Output the (x, y) coordinate of the center of the cell containing the given text.  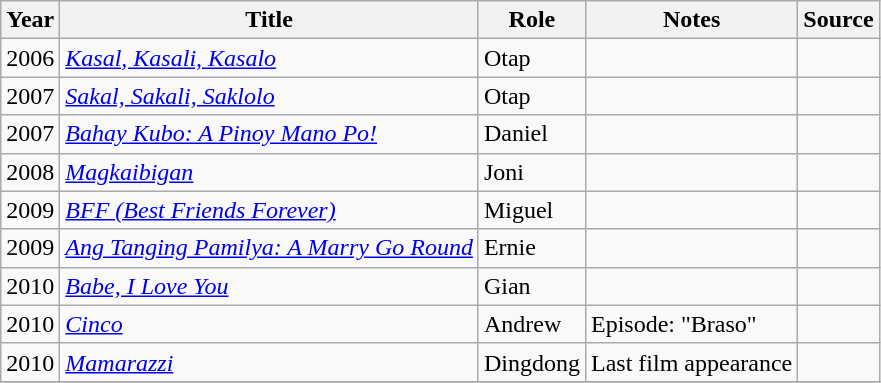
Babe, I Love You (270, 286)
Daniel (532, 134)
Kasal, Kasali, Kasalo (270, 58)
Sakal, Sakali, Saklolo (270, 96)
2008 (30, 172)
Episode: "Braso" (691, 324)
Joni (532, 172)
Dingdong (532, 362)
BFF (Best Friends Forever) (270, 210)
Andrew (532, 324)
Bahay Kubo: A Pinoy Mano Po! (270, 134)
Cinco (270, 324)
Magkaibigan (270, 172)
Last film appearance (691, 362)
Ernie (532, 248)
Mamarazzi (270, 362)
Role (532, 20)
Title (270, 20)
Notes (691, 20)
Year (30, 20)
Ang Tanging Pamilya: A Marry Go Round (270, 248)
Gian (532, 286)
Source (838, 20)
2006 (30, 58)
Miguel (532, 210)
